Detect which cell encompasses the target text, then output its [x, y] center coordinate. 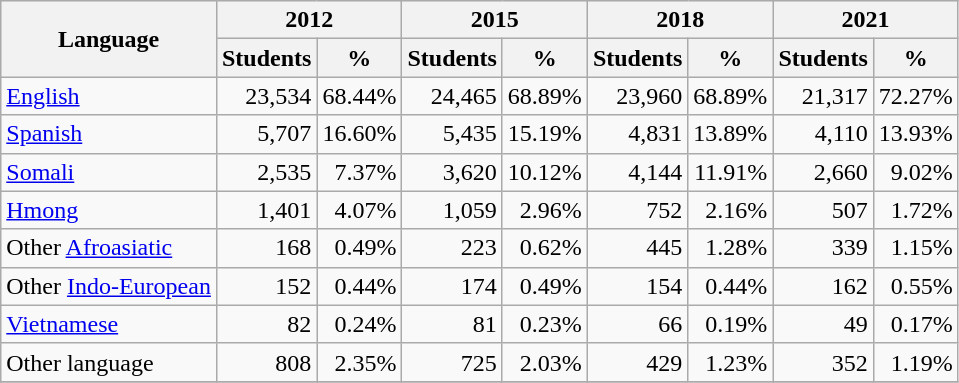
0.17% [916, 324]
81 [452, 324]
725 [452, 362]
2.35% [360, 362]
4,831 [637, 134]
16.60% [360, 134]
223 [452, 248]
3,620 [452, 172]
21,317 [823, 96]
72.27% [916, 96]
0.19% [730, 324]
4.07% [360, 210]
68.44% [360, 96]
Language [109, 39]
0.24% [360, 324]
174 [452, 286]
445 [637, 248]
2.96% [544, 210]
339 [823, 248]
2021 [866, 20]
1.28% [730, 248]
162 [823, 286]
13.89% [730, 134]
2012 [308, 20]
5,707 [266, 134]
808 [266, 362]
English [109, 96]
2018 [680, 20]
23,534 [266, 96]
Hmong [109, 210]
49 [823, 324]
82 [266, 324]
1.72% [916, 210]
13.93% [916, 134]
2,535 [266, 172]
1.23% [730, 362]
66 [637, 324]
24,465 [452, 96]
0.23% [544, 324]
1,401 [266, 210]
752 [637, 210]
2,660 [823, 172]
Vietnamese [109, 324]
11.91% [730, 172]
5,435 [452, 134]
1.15% [916, 248]
2.16% [730, 210]
2015 [494, 20]
429 [637, 362]
10.12% [544, 172]
4,110 [823, 134]
0.55% [916, 286]
Other Indo-European [109, 286]
154 [637, 286]
Spanish [109, 134]
7.37% [360, 172]
15.19% [544, 134]
9.02% [916, 172]
Other Afroasiatic [109, 248]
152 [266, 286]
4,144 [637, 172]
168 [266, 248]
2.03% [544, 362]
507 [823, 210]
1.19% [916, 362]
Somali [109, 172]
352 [823, 362]
1,059 [452, 210]
0.62% [544, 248]
Other language [109, 362]
23,960 [637, 96]
